Detect which cell encompasses the target text, then output its [x, y] center coordinate. 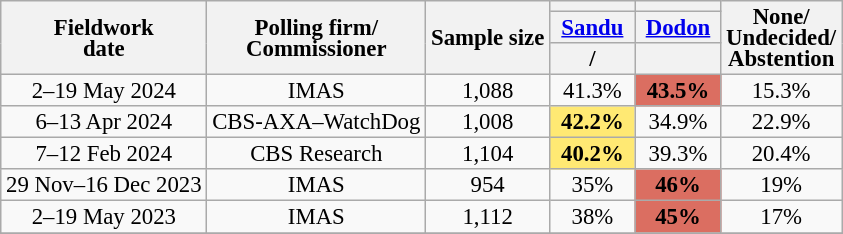
1,008 [488, 122]
CBS Research [316, 154]
1,112 [488, 217]
Sandu [593, 28]
CBS-AXA–WatchDog [316, 122]
22.9% [782, 122]
39.3% [678, 154]
6–13 Apr 2024 [104, 122]
34.9% [678, 122]
29 Nov–16 Dec 2023 [104, 186]
35% [593, 186]
7–12 Feb 2024 [104, 154]
19% [782, 186]
954 [488, 186]
45% [678, 217]
41.3% [593, 91]
17% [782, 217]
Dodon [678, 28]
46% [678, 186]
1,088 [488, 91]
20.4% [782, 154]
2–19 May 2024 [104, 91]
2–19 May 2023 [104, 217]
Polling firm/Commissioner [316, 38]
42.2% [593, 122]
Sample size [488, 38]
Fieldworkdate [104, 38]
43.5% [678, 91]
15.3% [782, 91]
38% [593, 217]
40.2% [593, 154]
None/Undecided/Abstention [782, 38]
/ [593, 59]
1,104 [488, 154]
